Extract the [x, y] coordinate from the center of the cell holding the provided text.  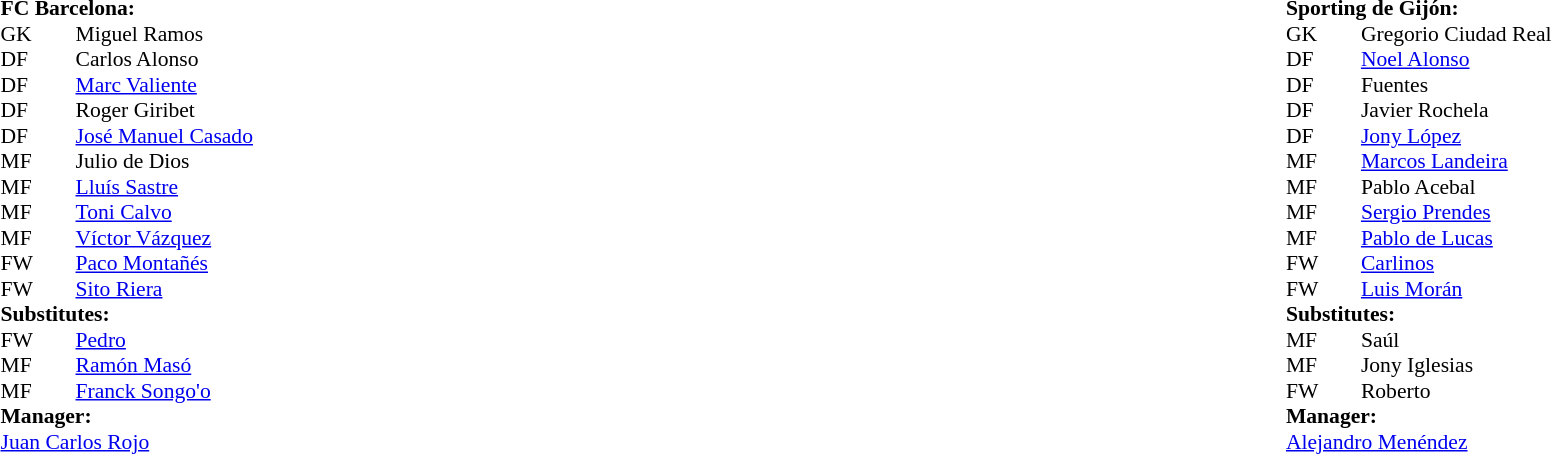
Toni Calvo [164, 213]
Gregorio Ciudad Real [1456, 34]
Lluís Sastre [164, 187]
Miguel Ramos [164, 34]
Marc Valiente [164, 85]
Pedro [164, 340]
Javier Rochela [1456, 111]
Roberto [1456, 391]
Saúl [1456, 340]
Paco Montañés [164, 263]
Roger Giribet [164, 111]
Fuentes [1456, 85]
Jony Iglesias [1456, 365]
Pablo de Lucas [1456, 238]
Víctor Vázquez [164, 238]
Sito Riera [164, 289]
Noel Alonso [1456, 59]
Franck Songo'o [164, 391]
Carlinos [1456, 263]
Sergio Prendes [1456, 213]
Jony López [1456, 136]
Ramón Masó [164, 365]
Julio de Dios [164, 161]
Pablo Acebal [1456, 187]
Marcos Landeira [1456, 161]
Luis Morán [1456, 289]
Carlos Alonso [164, 59]
José Manuel Casado [164, 136]
